For the text-containing cell, return its midpoint in [X, Y] coordinate format. 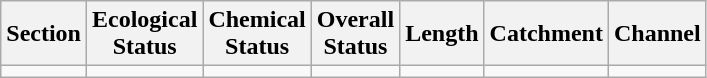
Channel [657, 34]
Section [44, 34]
Catchment [546, 34]
EcologicalStatus [144, 34]
Length [442, 34]
OverallStatus [355, 34]
ChemicalStatus [257, 34]
